Provide the [x, y] coordinate of the cell's center where the given text is located.  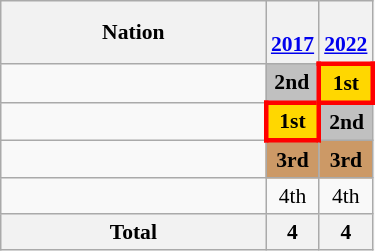
Total [134, 232]
2017 [292, 32]
2022 [346, 32]
Nation [134, 32]
